Output the [X, Y] coordinate of the center of the cell containing the given text.  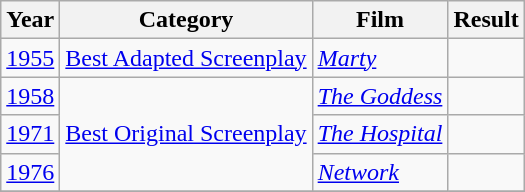
Year [30, 20]
The Hospital [380, 134]
Best Adapted Screenplay [186, 58]
Film [380, 20]
The Goddess [380, 96]
1971 [30, 134]
Network [380, 172]
Best Original Screenplay [186, 134]
1976 [30, 172]
1958 [30, 96]
Category [186, 20]
Marty [380, 58]
1955 [30, 58]
Result [486, 20]
